Locate the cell with the specified text and output its [X, Y] center coordinate. 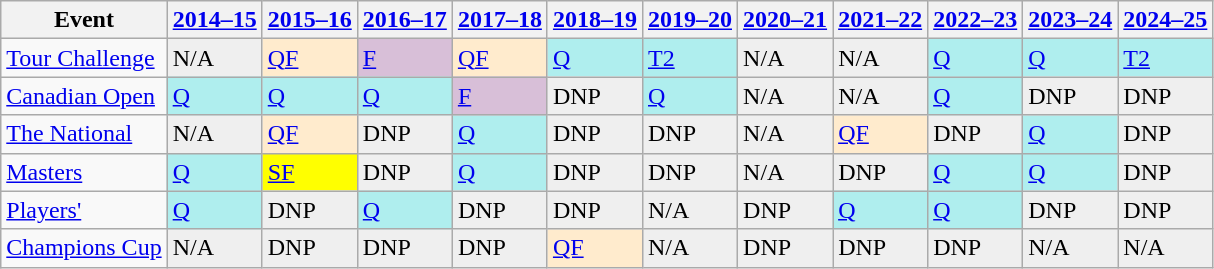
SF [310, 172]
Event [84, 20]
2017–18 [500, 20]
2016–17 [404, 20]
Tour Challenge [84, 58]
2015–16 [310, 20]
Players' [84, 210]
2018–19 [594, 20]
2021–22 [880, 20]
The National [84, 134]
2014–15 [214, 20]
Champions Cup [84, 248]
2023–24 [1070, 20]
2022–23 [976, 20]
Masters [84, 172]
2024–25 [1166, 20]
2020–21 [786, 20]
Canadian Open [84, 96]
2019–20 [690, 20]
